For the text-containing cell, return its midpoint in [x, y] coordinate format. 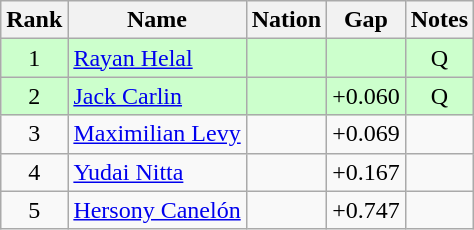
Jack Carlin [157, 96]
+0.060 [366, 96]
Maximilian Levy [157, 134]
1 [34, 58]
Rayan Helal [157, 58]
Hersony Canelón [157, 210]
2 [34, 96]
Yudai Nitta [157, 172]
+0.747 [366, 210]
5 [34, 210]
Notes [439, 20]
Rank [34, 20]
Name [157, 20]
+0.069 [366, 134]
Gap [366, 20]
3 [34, 134]
4 [34, 172]
+0.167 [366, 172]
Nation [286, 20]
